From the cell containing the given text, extract its center point as [X, Y] coordinate. 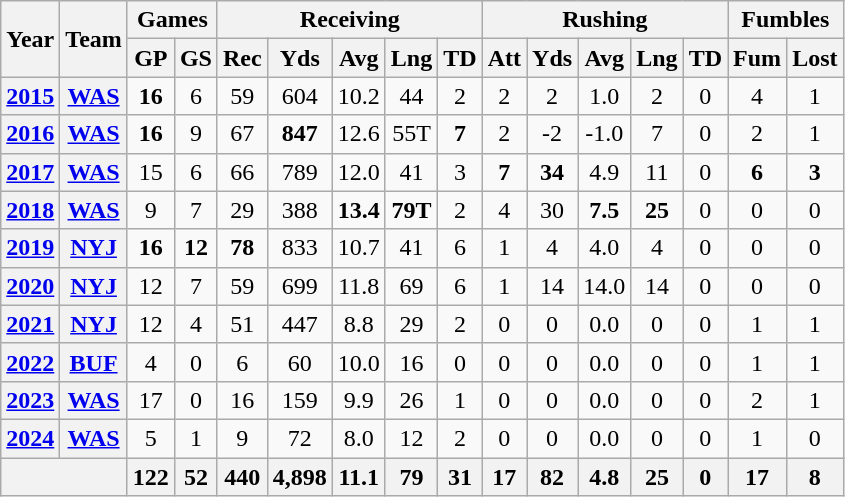
Lost [815, 58]
82 [552, 477]
15 [150, 172]
10.2 [358, 96]
847 [300, 134]
51 [242, 324]
4,898 [300, 477]
2020 [30, 286]
9.9 [358, 400]
78 [242, 248]
79T [411, 210]
440 [242, 477]
52 [196, 477]
69 [411, 286]
12.0 [358, 172]
12.6 [358, 134]
2021 [30, 324]
7.5 [604, 210]
2018 [30, 210]
Fumbles [786, 20]
-1.0 [604, 134]
Games [172, 20]
55T [411, 134]
14.0 [604, 286]
122 [150, 477]
34 [552, 172]
11.1 [358, 477]
Att [504, 58]
159 [300, 400]
60 [300, 362]
11.8 [358, 286]
79 [411, 477]
GS [196, 58]
10.7 [358, 248]
-2 [552, 134]
604 [300, 96]
4.8 [604, 477]
2017 [30, 172]
833 [300, 248]
Year [30, 39]
31 [460, 477]
67 [242, 134]
72 [300, 438]
5 [150, 438]
8.0 [358, 438]
447 [300, 324]
1.0 [604, 96]
2023 [30, 400]
BUF [94, 362]
Rushing [604, 20]
2016 [30, 134]
8.8 [358, 324]
Rec [242, 58]
4.0 [604, 248]
2019 [30, 248]
2015 [30, 96]
Team [94, 39]
11 [657, 172]
10.0 [358, 362]
GP [150, 58]
4.9 [604, 172]
8 [815, 477]
Receiving [350, 20]
699 [300, 286]
13.4 [358, 210]
789 [300, 172]
2024 [30, 438]
44 [411, 96]
Fum [758, 58]
388 [300, 210]
66 [242, 172]
30 [552, 210]
26 [411, 400]
2022 [30, 362]
